Capture the cell that displays the provided text and extract its (x, y) central coordinate. 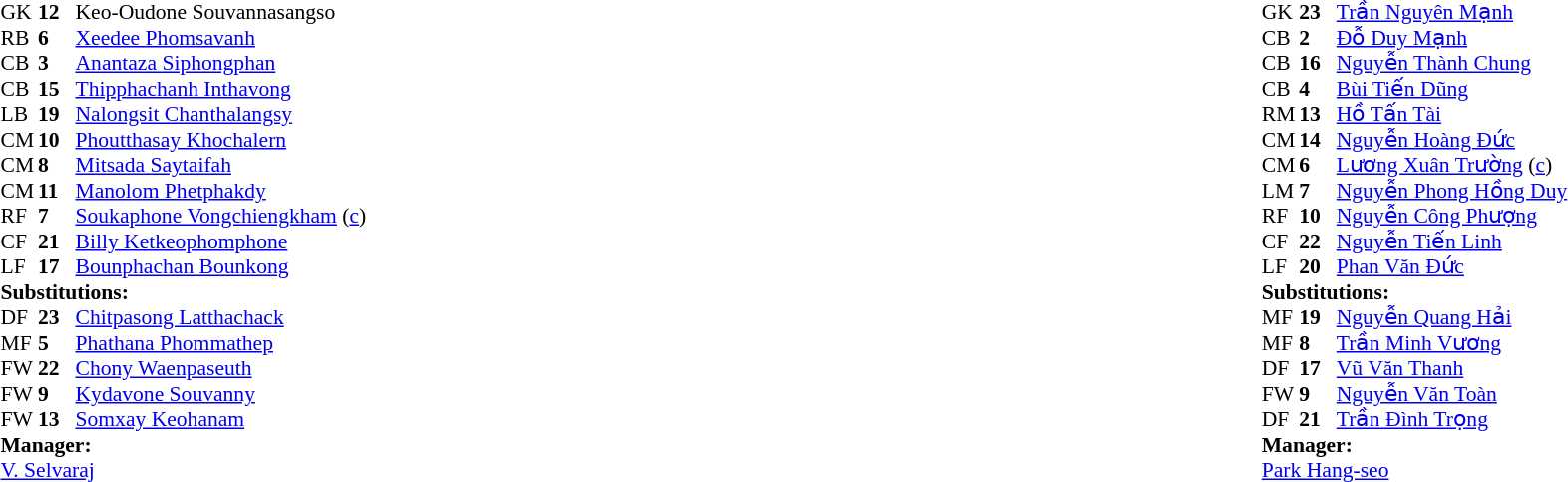
20 (1318, 266)
4 (1318, 89)
Nguyễn Quang Hải (1452, 318)
Trần Minh Vương (1452, 343)
11 (57, 191)
Đỗ Duy Mạnh (1452, 38)
Phoutthasay Khochalern (221, 140)
12 (57, 13)
3 (57, 63)
15 (57, 89)
Anantaza Siphongphan (221, 63)
Mitsada Saytaifah (221, 165)
Phan Văn Đức (1452, 266)
Trần Đình Trọng (1452, 420)
RB (19, 38)
Nguyễn Công Phượng (1452, 217)
Nguyễn Văn Toàn (1452, 394)
2 (1318, 38)
14 (1318, 140)
Xeedee Phomsavanh (221, 38)
Trần Nguyên Mạnh (1452, 13)
Bùi Tiến Dũng (1452, 89)
Nguyễn Hoàng Đức (1452, 140)
Nguyễn Tiến Linh (1452, 241)
16 (1318, 63)
Keo-Oudone Souvannasangso (221, 13)
Chitpasong Latthachack (221, 318)
Phathana Phommathep (221, 343)
RM (1281, 115)
LM (1281, 191)
Vũ Văn Thanh (1452, 368)
Bounphachan Bounkong (221, 266)
Kydavone Souvanny (221, 394)
Thipphachanh Inthavong (221, 89)
Lương Xuân Trường (c) (1452, 165)
Nguyễn Phong Hồng Duy (1452, 191)
Somxay Keohanam (221, 420)
Chony Waenpaseuth (221, 368)
Hồ Tấn Tài (1452, 115)
Billy Ketkeophomphone (221, 241)
Manolom Phetphakdy (221, 191)
Nguyễn Thành Chung (1452, 63)
Soukaphone Vongchiengkham (c) (221, 217)
LB (19, 115)
Nalongsit Chanthalangsy (221, 115)
5 (57, 343)
